Identify which cell holds the provided text, then report its [x, y] central coordinate. 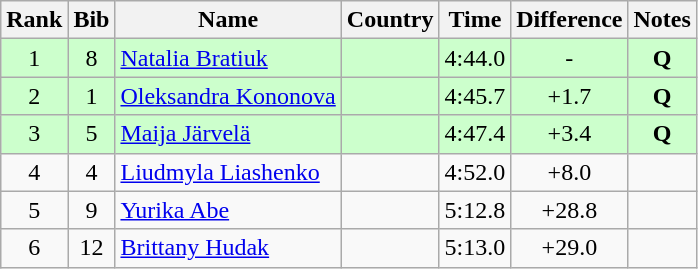
5:13.0 [475, 248]
12 [92, 248]
+1.7 [570, 96]
- [570, 58]
Name [228, 20]
Difference [570, 20]
Oleksandra Kononova [228, 96]
4:47.4 [475, 134]
Natalia Bratiuk [228, 58]
Brittany Hudak [228, 248]
+29.0 [570, 248]
Bib [92, 20]
2 [34, 96]
8 [92, 58]
3 [34, 134]
Yurika Abe [228, 210]
4:45.7 [475, 96]
Notes [662, 20]
9 [92, 210]
Country [390, 20]
Liudmyla Liashenko [228, 172]
6 [34, 248]
5:12.8 [475, 210]
Rank [34, 20]
Maija Järvelä [228, 134]
4:52.0 [475, 172]
Time [475, 20]
+3.4 [570, 134]
+28.8 [570, 210]
+8.0 [570, 172]
4:44.0 [475, 58]
